Determine the [X, Y] coordinate at the center of the cell enclosing the given text.  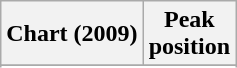
Chart (2009) [72, 34]
Peakposition [189, 34]
